Output the [X, Y] coordinate of the center of the cell containing the given text.  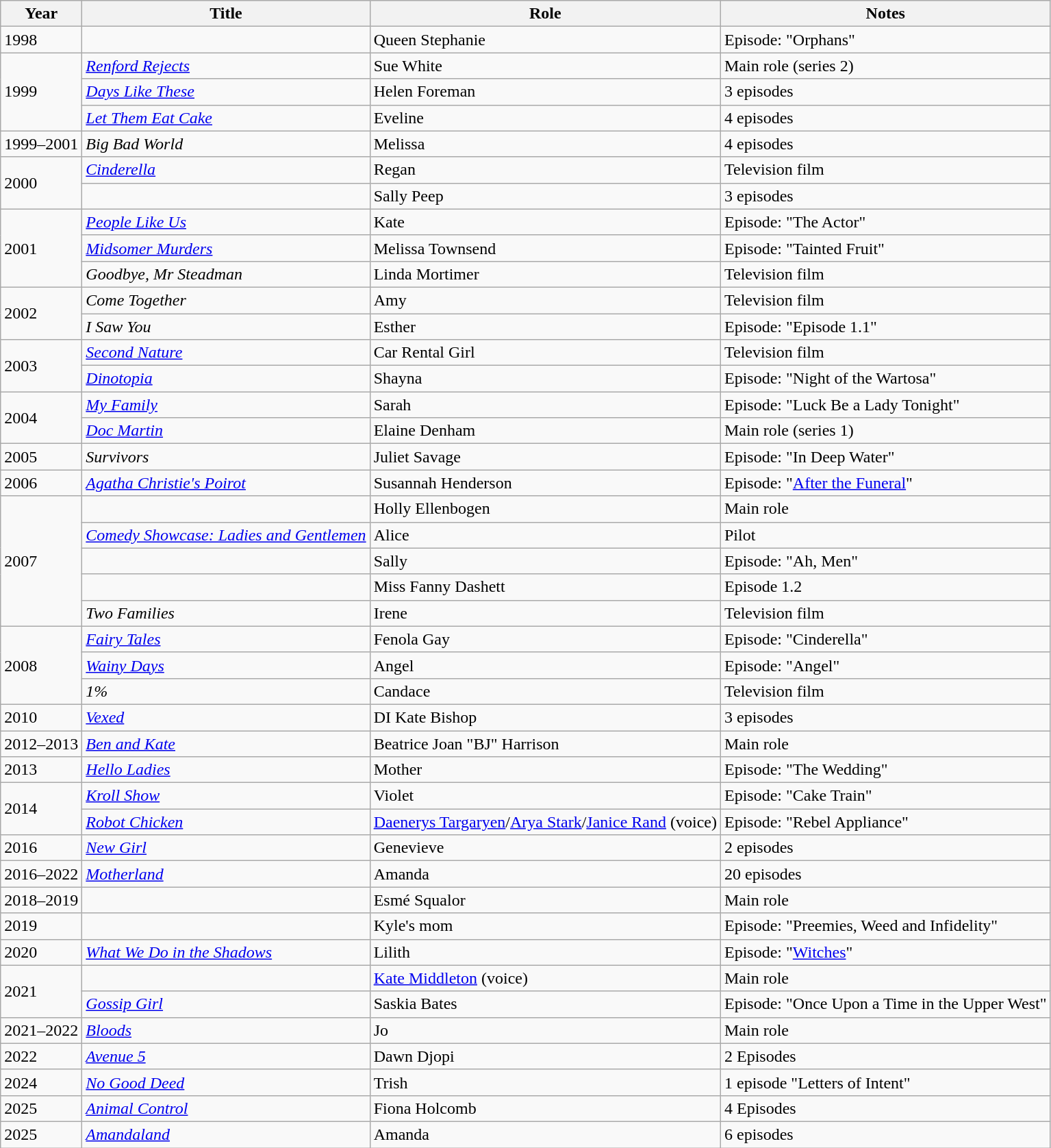
Kate Middleton (voice) [545, 978]
2005 [41, 457]
Second Nature [226, 353]
Episode: "After the Funeral" [885, 483]
Vexed [226, 717]
Midsomer Murders [226, 248]
Episode: "Cinderella" [885, 639]
Holly Ellenbogen [545, 509]
2012–2013 [41, 743]
1% [226, 691]
Notes [885, 14]
Lilith [545, 952]
Fenola Gay [545, 639]
Episode: "Preemies, Weed and Infidelity" [885, 926]
Doc Martin [226, 431]
Kyle's mom [545, 926]
Hello Ladies [226, 770]
2004 [41, 418]
Melissa Townsend [545, 248]
Sarah [545, 405]
Episode: "Angel" [885, 665]
Episode: "Ah, Men" [885, 561]
Episode: "In Deep Water" [885, 457]
Two Families [226, 613]
Episode: "Orphans" [885, 40]
Avenue 5 [226, 1056]
2 Episodes [885, 1056]
Angel [545, 665]
Main role (series 2) [885, 66]
2024 [41, 1082]
Miss Fanny Dashett [545, 587]
Role [545, 14]
Sally Peep [545, 196]
Days Like These [226, 92]
2010 [41, 717]
2019 [41, 926]
Juliet Savage [545, 457]
Episode: "Cake Train" [885, 796]
Episode 1.2 [885, 587]
2001 [41, 248]
Episode: "Luck Be a Lady Tonight" [885, 405]
2000 [41, 183]
Shayna [545, 379]
Mother [545, 770]
Renford Rejects [226, 66]
Esmé Squalor [545, 900]
Animal Control [226, 1108]
Survivors [226, 457]
Kate [545, 222]
2002 [41, 313]
Gossip Girl [226, 1004]
2018–2019 [41, 900]
No Good Deed [226, 1082]
People Like Us [226, 222]
1 episode "Letters of Intent" [885, 1082]
2014 [41, 809]
Title [226, 14]
My Family [226, 405]
Saskia Bates [545, 1004]
Queen Stephanie [545, 40]
2007 [41, 561]
Esther [545, 327]
1998 [41, 40]
Episode: "Rebel Appliance" [885, 822]
Episode: "Witches" [885, 952]
Cinderella [226, 170]
Amandaland [226, 1134]
Sally [545, 561]
Linda Mortimer [545, 274]
Ben and Kate [226, 743]
Violet [545, 796]
Susannah Henderson [545, 483]
2003 [41, 366]
Regan [545, 170]
Daenerys Targaryen/Arya Stark/Janice Rand (voice) [545, 822]
2022 [41, 1056]
2021–2022 [41, 1030]
Car Rental Girl [545, 353]
2013 [41, 770]
Let Them Eat Cake [226, 118]
Sue White [545, 66]
Main role (series 1) [885, 431]
Big Bad World [226, 144]
Beatrice Joan "BJ" Harrison [545, 743]
20 episodes [885, 874]
Jo [545, 1030]
Comedy Showcase: Ladies and Gentlemen [226, 535]
Amy [545, 300]
Year [41, 14]
4 Episodes [885, 1108]
2020 [41, 952]
Episode: "Once Upon a Time in the Upper West" [885, 1004]
DI Kate Bishop [545, 717]
Alice [545, 535]
Episode: "Episode 1.1" [885, 327]
Pilot [885, 535]
I Saw You [226, 327]
Goodbye, Mr Steadman [226, 274]
Bloods [226, 1030]
2 episodes [885, 848]
Elaine Denham [545, 431]
Trish [545, 1082]
1999–2001 [41, 144]
Irene [545, 613]
6 episodes [885, 1134]
Melissa [545, 144]
Eveline [545, 118]
Genevieve [545, 848]
Wainy Days [226, 665]
Motherland [226, 874]
1999 [41, 92]
Kroll Show [226, 796]
What We Do in the Shadows [226, 952]
2006 [41, 483]
Come Together [226, 300]
New Girl [226, 848]
Episode: "The Actor" [885, 222]
Candace [545, 691]
Episode: "Night of the Wartosa" [885, 379]
Dinotopia [226, 379]
2008 [41, 665]
Dawn Djopi [545, 1056]
2016–2022 [41, 874]
Episode: "Tainted Fruit" [885, 248]
Helen Foreman [545, 92]
Fairy Tales [226, 639]
Episode: "The Wedding" [885, 770]
Fiona Holcomb [545, 1108]
2021 [41, 991]
Agatha Christie's Poirot [226, 483]
Robot Chicken [226, 822]
2016 [41, 848]
